Search for the cell housing the specified text and yield its [x, y] center coordinate. 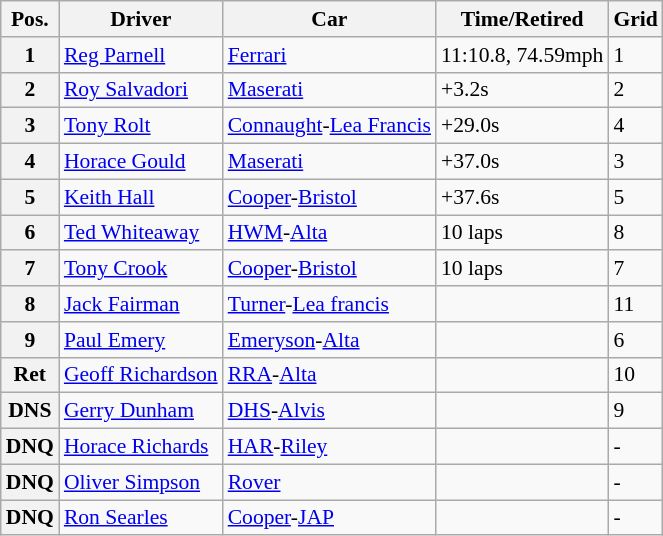
11 [636, 304]
Turner-Lea francis [330, 304]
Horace Gould [141, 162]
Ron Searles [141, 518]
Ret [30, 375]
Cooper-JAP [330, 518]
DNS [30, 411]
Roy Salvadori [141, 90]
RRA-Alta [330, 375]
Keith Hall [141, 197]
Geoff Richardson [141, 375]
Jack Fairman [141, 304]
Reg Parnell [141, 55]
Driver [141, 19]
+37.6s [522, 197]
Oliver Simpson [141, 482]
Car [330, 19]
Connaught-Lea Francis [330, 126]
Tony Crook [141, 269]
+37.0s [522, 162]
10 [636, 375]
Ferrari [330, 55]
Pos. [30, 19]
DHS-Alvis [330, 411]
11:10.8, 74.59mph [522, 55]
Gerry Dunham [141, 411]
+3.2s [522, 90]
Tony Rolt [141, 126]
Ted Whiteaway [141, 233]
Emeryson-Alta [330, 340]
Paul Emery [141, 340]
Grid [636, 19]
HWM-Alta [330, 233]
HAR-Riley [330, 447]
Horace Richards [141, 447]
+29.0s [522, 126]
Rover [330, 482]
Time/Retired [522, 19]
